Return the [X, Y] coordinate for the center point of the cell that contains the specified text.  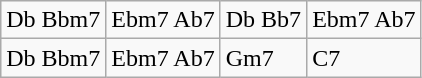
C7 [364, 58]
Gm7 [263, 58]
Db Bb7 [263, 20]
